Detect which cell encompasses the target text, then output its (X, Y) center coordinate. 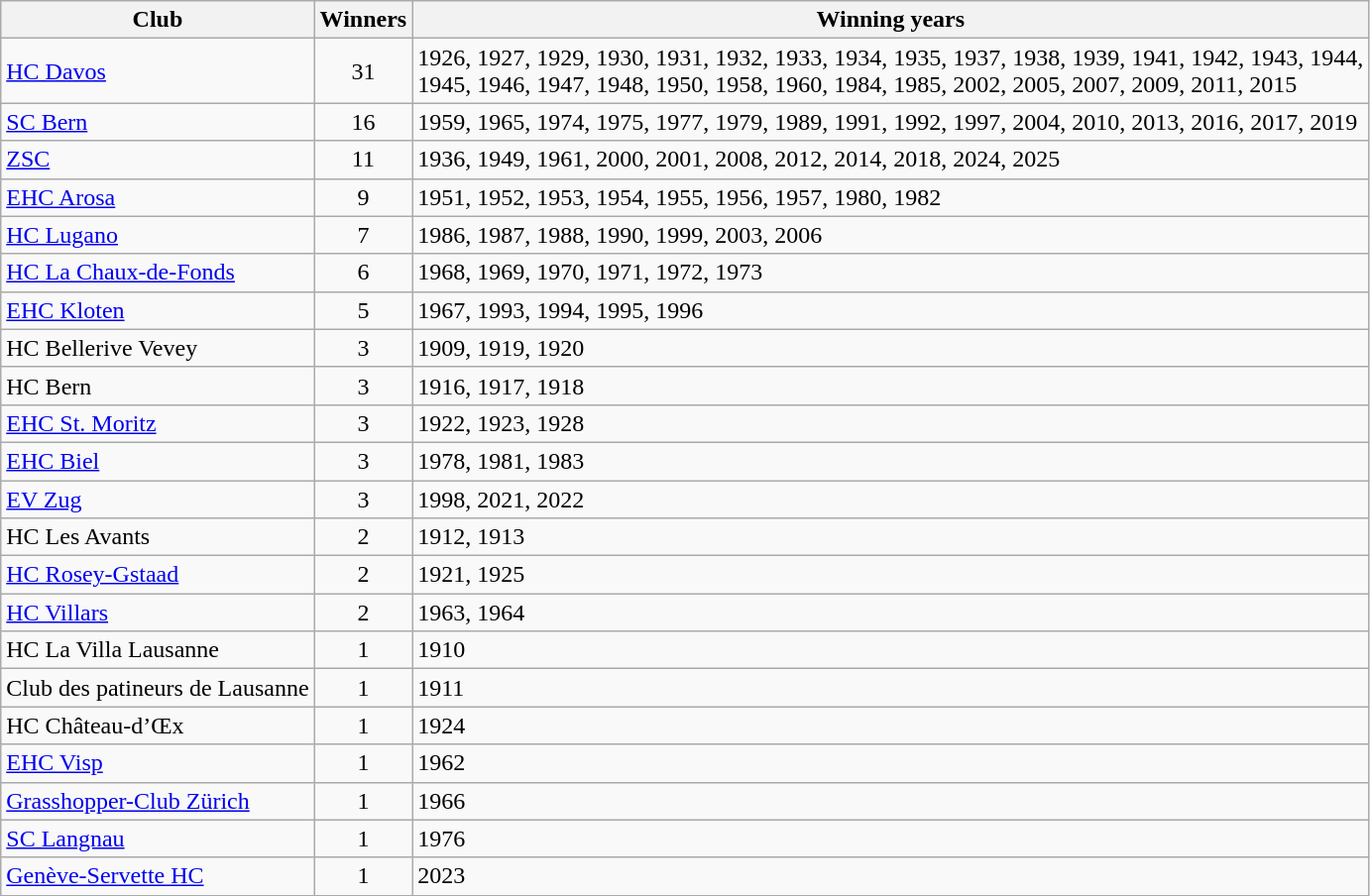
HC La Villa Lausanne (158, 650)
2023 (890, 876)
1978, 1981, 1983 (890, 461)
SC Bern (158, 122)
1924 (890, 726)
1912, 1913 (890, 537)
1976 (890, 839)
11 (363, 160)
HC Bern (158, 386)
1916, 1917, 1918 (890, 386)
1959, 1965, 1974, 1975, 1977, 1979, 1989, 1991, 1992, 1997, 2004, 2010, 2013, 2016, 2017, 2019 (890, 122)
7 (363, 235)
EHC Visp (158, 763)
1986, 1987, 1988, 1990, 1999, 2003, 2006 (890, 235)
16 (363, 122)
1910 (890, 650)
EHC Arosa (158, 197)
EHC St. Moritz (158, 423)
1951, 1952, 1953, 1954, 1955, 1956, 1957, 1980, 1982 (890, 197)
1921, 1925 (890, 575)
1911 (890, 688)
HC Rosey-Gstaad (158, 575)
HC Davos (158, 71)
EHC Kloten (158, 310)
ZSC (158, 160)
SC Langnau (158, 839)
1998, 2021, 2022 (890, 499)
EV Zug (158, 499)
Grasshopper-Club Zürich (158, 801)
1922, 1923, 1928 (890, 423)
1909, 1919, 1920 (890, 348)
1966 (890, 801)
HC La Chaux-de-Fonds (158, 273)
1936, 1949, 1961, 2000, 2001, 2008, 2012, 2014, 2018, 2024, 2025 (890, 160)
9 (363, 197)
Club des patineurs de Lausanne (158, 688)
1962 (890, 763)
EHC Biel (158, 461)
HC Château-d’Œx (158, 726)
HC Lugano (158, 235)
1963, 1964 (890, 613)
HC Villars (158, 613)
5 (363, 310)
Winners (363, 20)
6 (363, 273)
1968, 1969, 1970, 1971, 1972, 1973 (890, 273)
HC Les Avants (158, 537)
31 (363, 71)
Winning years (890, 20)
Club (158, 20)
Genève-Servette HC (158, 876)
HC Bellerive Vevey (158, 348)
1967, 1993, 1994, 1995, 1996 (890, 310)
